Extract the (X, Y) coordinate from the center of the cell holding the provided text.  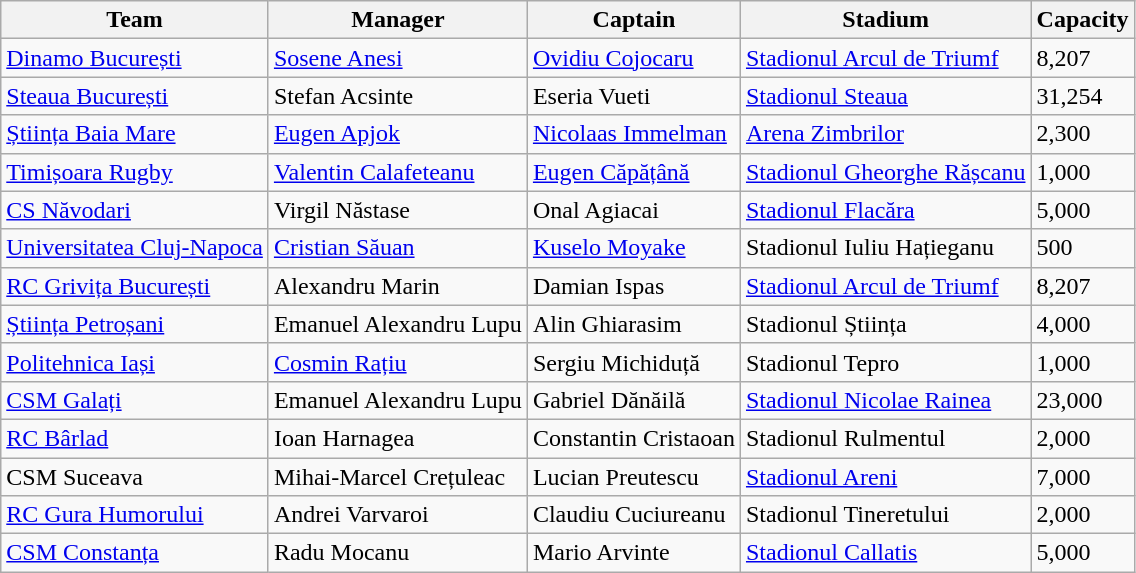
Steaua București (135, 96)
Universitatea Cluj-Napoca (135, 248)
500 (1082, 248)
RC Gura Humorului (135, 515)
Capacity (1082, 20)
23,000 (1082, 400)
31,254 (1082, 96)
Stadionul Nicolae Rainea (886, 400)
Stadionul Tepro (886, 362)
Stadionul Iuliu Hațieganu (886, 248)
Kuselo Moyake (634, 248)
Eseria Vueti (634, 96)
Manager (398, 20)
Eugen Apjok (398, 134)
Onal Agiacai (634, 210)
Cristian Săuan (398, 248)
Virgil Năstase (398, 210)
Stadionul Flacăra (886, 210)
Politehnica Iași (135, 362)
Stadionul Tineretului (886, 515)
7,000 (1082, 477)
CS Năvodari (135, 210)
Claudiu Cuciureanu (634, 515)
Știința Baia Mare (135, 134)
RC Bârlad (135, 438)
Stefan Acsinte (398, 96)
RC Grivița București (135, 286)
Stadium (886, 20)
Constantin Cristaoan (634, 438)
Știința Petroșani (135, 324)
Lucian Preutescu (634, 477)
Cosmin Rațiu (398, 362)
Alexandru Marin (398, 286)
Sergiu Michiduță (634, 362)
Valentin Calafeteanu (398, 172)
Sosene Anesi (398, 58)
2,300 (1082, 134)
Stadionul Rulmentul (886, 438)
Ovidiu Cojocaru (634, 58)
Ioan Harnagea (398, 438)
Stadionul Gheorghe Rășcanu (886, 172)
Team (135, 20)
Mihai-Marcel Crețuleac (398, 477)
CSM Suceava (135, 477)
Captain (634, 20)
CSM Galați (135, 400)
Stadionul Știința (886, 324)
Nicolaas Immelman (634, 134)
Gabriel Dănăilă (634, 400)
Andrei Varvaroi (398, 515)
4,000 (1082, 324)
Damian Ispas (634, 286)
Stadionul Steaua (886, 96)
Eugen Căpățână (634, 172)
CSM Constanța (135, 553)
Mario Arvinte (634, 553)
Arena Zimbrilor (886, 134)
Alin Ghiarasim (634, 324)
Timișoara Rugby (135, 172)
Dinamo București (135, 58)
Stadionul Areni (886, 477)
Stadionul Callatis (886, 553)
Radu Mocanu (398, 553)
